Pinpoint the cell where the given text exists, returning its (X, Y) midpoint coordinate. 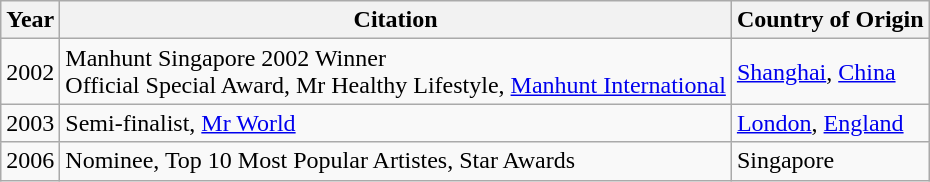
Shanghai, China (830, 72)
Nominee, Top 10 Most Popular Artistes, Star Awards (396, 161)
Country of Origin (830, 20)
Manhunt Singapore 2002 WinnerOfficial Special Award, Mr Healthy Lifestyle, Manhunt International (396, 72)
Year (30, 20)
2002 (30, 72)
2003 (30, 123)
London, England (830, 123)
2006 (30, 161)
Singapore (830, 161)
Semi-finalist, Mr World (396, 123)
Citation (396, 20)
